Search for the cell housing the specified text and yield its (x, y) center coordinate. 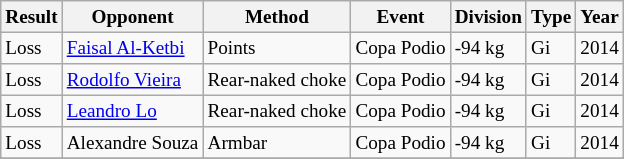
Opponent (132, 17)
Year (600, 17)
Points (277, 48)
Event (400, 17)
Armbar (277, 143)
Rodolfo Vieira (132, 80)
Result (32, 17)
Division (488, 17)
Method (277, 17)
Type (550, 17)
Faisal Al-Ketbi (132, 48)
Alexandre Souza (132, 143)
Leandro Lo (132, 111)
